From the cell containing the given text, extract its center point as (x, y) coordinate. 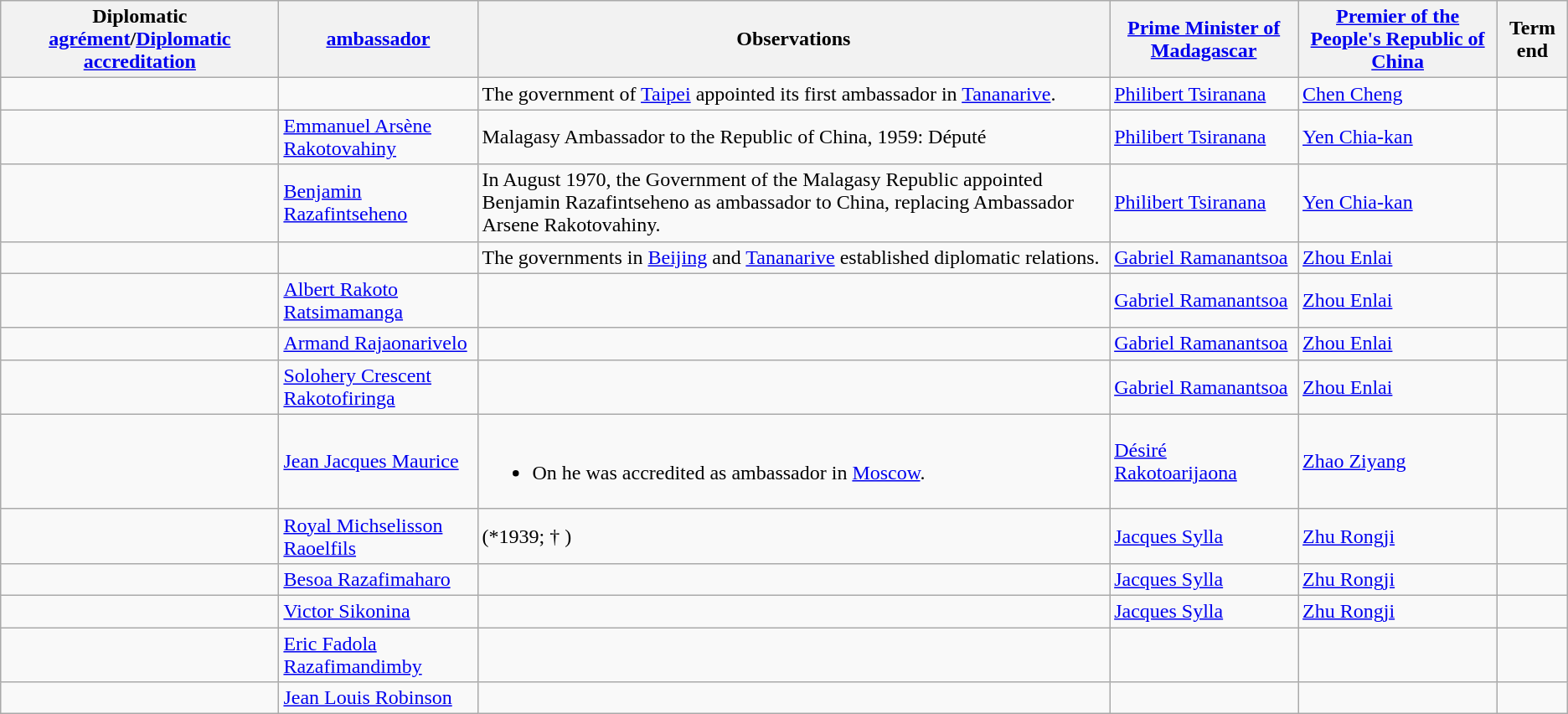
Term end (1533, 39)
Observations (794, 39)
Victor Sikonina (379, 611)
Emmanuel Arsène Rakotovahiny (379, 137)
Zhao Ziyang (1398, 461)
Besoa Razafimaharo (379, 579)
Armand Rajaonarivelo (379, 344)
Diplomatic agrément/Diplomatic accreditation (140, 39)
Premier of the People's Republic of China (1398, 39)
Solohery Crescent Rakotofiringa (379, 387)
Jean Jacques Maurice (379, 461)
Malagasy Ambassador to the Republic of China, 1959: Député (794, 137)
Prime Minister of Madagascar (1204, 39)
Eric Fadola Razafimandimby (379, 654)
The government of Taipei appointed its first ambassador in Tananarive. (794, 94)
(*1939; † ) (794, 536)
ambassador (379, 39)
Benjamin Razafintseheno (379, 203)
Chen Cheng (1398, 94)
Albert Rakoto Ratsimamanga (379, 300)
Désiré Rakotoarijaona (1204, 461)
On he was accredited as ambassador in Moscow. (794, 461)
The governments in Beijing and Tananarive established diplomatic relations. (794, 257)
Royal Michselisson Raoelfils (379, 536)
Jean Louis Robinson (379, 698)
